Provide the [X, Y] coordinate of the cell's center where the given text is located.  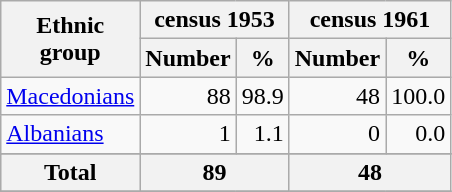
Ethnicgroup [70, 39]
100.0 [418, 96]
1 [188, 134]
census 1953 [214, 20]
0 [337, 134]
Macedonians [70, 96]
Albanians [70, 134]
89 [214, 172]
0.0 [418, 134]
census 1961 [370, 20]
1.1 [262, 134]
88 [188, 96]
Total [70, 172]
98.9 [262, 96]
